Detect which cell encompasses the target text, then output its (x, y) center coordinate. 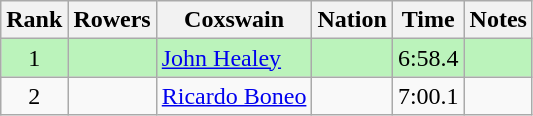
Rank (34, 20)
Time (428, 20)
Nation (352, 20)
6:58.4 (428, 58)
2 (34, 96)
Notes (498, 20)
1 (34, 58)
Coxswain (234, 20)
John Healey (234, 58)
Ricardo Boneo (234, 96)
7:00.1 (428, 96)
Rowers (112, 20)
